From the cell containing the given text, extract its center point as (x, y) coordinate. 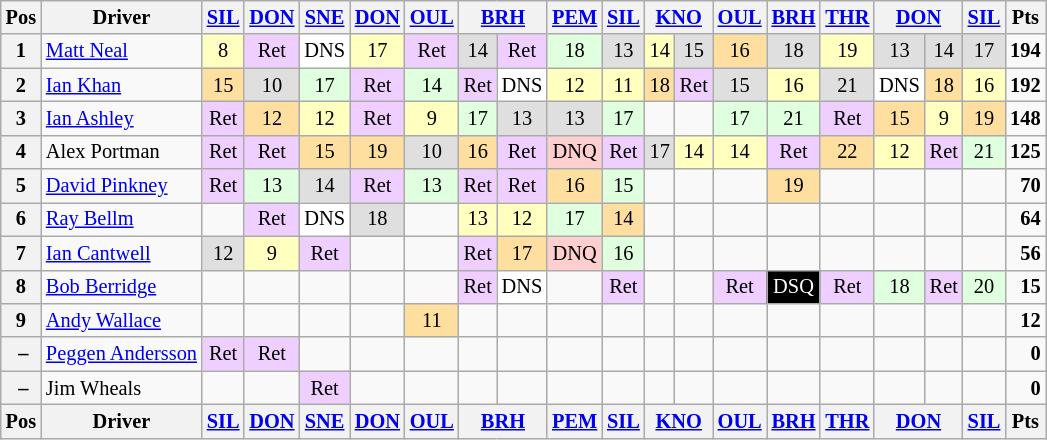
1 (21, 51)
DSQ (794, 287)
Peggen Andersson (122, 354)
Ian Khan (122, 85)
194 (1025, 51)
64 (1025, 219)
22 (847, 152)
125 (1025, 152)
Andy Wallace (122, 320)
Bob Berridge (122, 287)
7 (21, 253)
6 (21, 219)
5 (21, 186)
20 (984, 287)
Ray Bellm (122, 219)
Alex Portman (122, 152)
148 (1025, 118)
56 (1025, 253)
3 (21, 118)
192 (1025, 85)
70 (1025, 186)
David Pinkney (122, 186)
Ian Ashley (122, 118)
Jim Wheals (122, 388)
4 (21, 152)
Matt Neal (122, 51)
2 (21, 85)
Ian Cantwell (122, 253)
